Locate the cell with the specified text and output its (x, y) center coordinate. 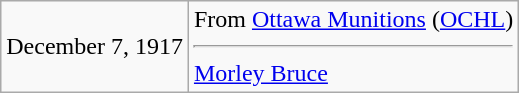
From Ottawa Munitions (OCHL)Morley Bruce (353, 47)
December 7, 1917 (95, 47)
